Search for the cell housing the specified text and yield its (X, Y) center coordinate. 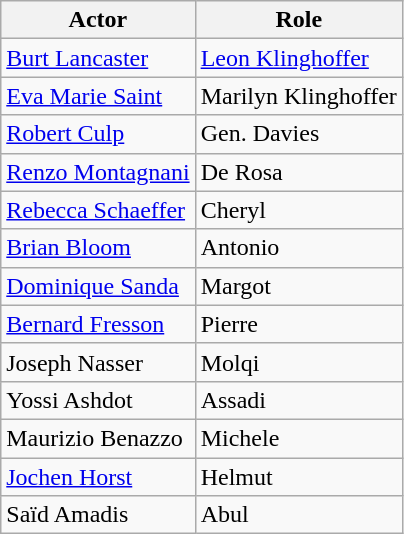
Helmut (298, 477)
Abul (298, 515)
Yossi Ashdot (98, 400)
Rebecca Schaeffer (98, 210)
Eva Marie Saint (98, 96)
Dominique Sanda (98, 286)
Leon Klinghoffer (298, 58)
Cheryl (298, 210)
Role (298, 20)
Gen. Davies (298, 134)
Brian Bloom (98, 248)
Maurizio Benazzo (98, 438)
Pierre (298, 324)
Michele (298, 438)
Antonio (298, 248)
Assadi (298, 400)
Renzo Montagnani (98, 172)
De Rosa (298, 172)
Saïd Amadis (98, 515)
Joseph Nasser (98, 362)
Burt Lancaster (98, 58)
Jochen Horst (98, 477)
Molqi (298, 362)
Margot (298, 286)
Bernard Fresson (98, 324)
Robert Culp (98, 134)
Actor (98, 20)
Marilyn Klinghoffer (298, 96)
